Output the (x, y) coordinate of the center of the cell containing the given text.  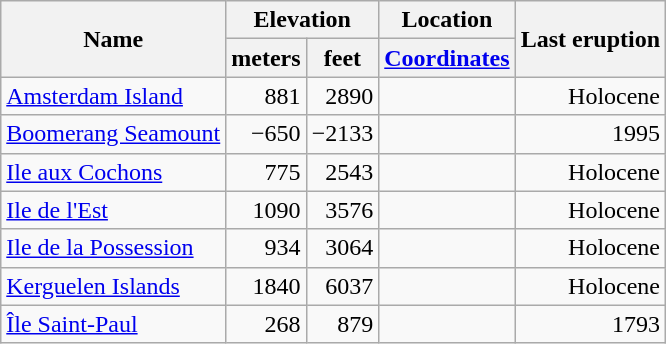
Ile aux Cochons (114, 172)
Name (114, 39)
Last eruption (590, 39)
1995 (590, 134)
Elevation (302, 20)
Boomerang Seamount (114, 134)
Kerguelen Islands (114, 286)
Ile de l'Est (114, 210)
meters (266, 58)
775 (266, 172)
3576 (342, 210)
−650 (266, 134)
Ile de la Possession (114, 248)
Coordinates (447, 58)
Île Saint-Paul (114, 324)
2543 (342, 172)
879 (342, 324)
feet (342, 58)
Amsterdam Island (114, 96)
1840 (266, 286)
2890 (342, 96)
Location (447, 20)
−2133 (342, 134)
268 (266, 324)
6037 (342, 286)
881 (266, 96)
3064 (342, 248)
934 (266, 248)
1793 (590, 324)
1090 (266, 210)
